Identify which cell holds the provided text, then report its (x, y) central coordinate. 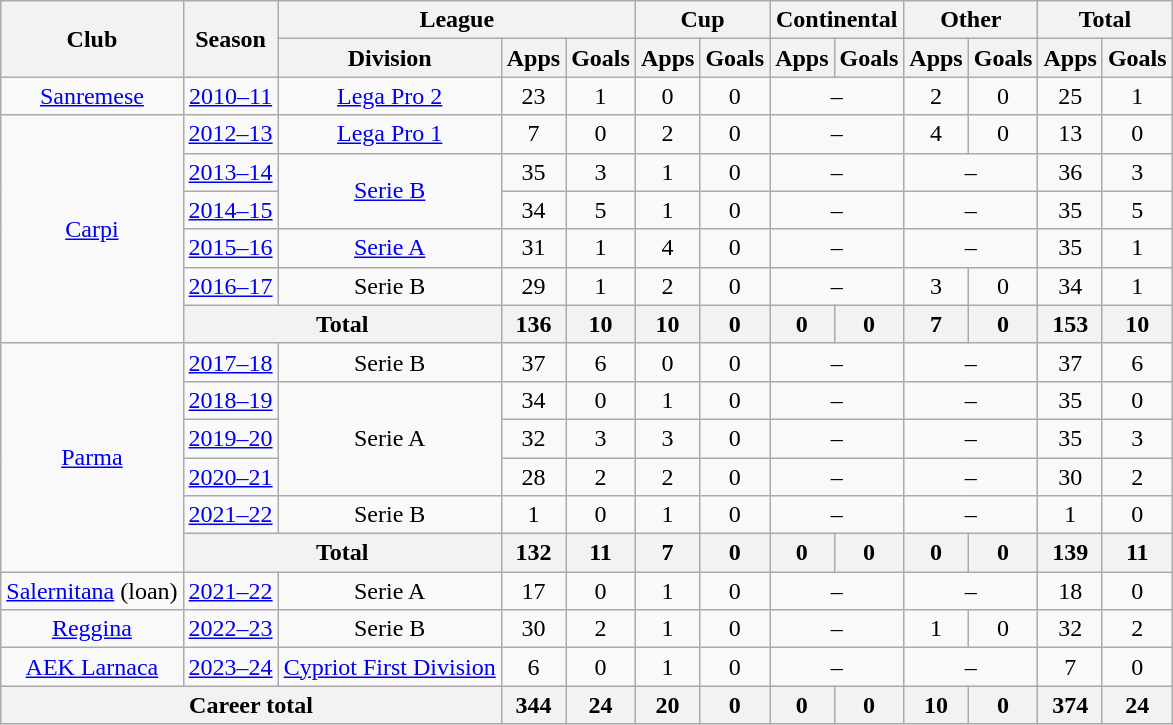
136 (533, 324)
Other (971, 20)
132 (533, 553)
Career total (251, 705)
31 (533, 248)
20 (667, 705)
Reggina (92, 629)
2019–20 (230, 438)
374 (1070, 705)
17 (533, 591)
28 (533, 477)
139 (1070, 553)
Club (92, 39)
2015–16 (230, 248)
2016–17 (230, 286)
Continental (837, 20)
25 (1070, 96)
Season (230, 39)
Parma (92, 457)
AEK Larnaca (92, 667)
Lega Pro 1 (390, 134)
2012–13 (230, 134)
36 (1070, 172)
2017–18 (230, 362)
Cup (702, 20)
2018–19 (230, 400)
Salernitana (loan) (92, 591)
Cypriot First Division (390, 667)
29 (533, 286)
Sanremese (92, 96)
13 (1070, 134)
2010–11 (230, 96)
344 (533, 705)
Lega Pro 2 (390, 96)
18 (1070, 591)
23 (533, 96)
2014–15 (230, 210)
2013–14 (230, 172)
League (456, 20)
153 (1070, 324)
2020–21 (230, 477)
2023–24 (230, 667)
Division (390, 58)
2022–23 (230, 629)
Carpi (92, 229)
